Return the (X, Y) coordinate for the center point of the cell that contains the specified text.  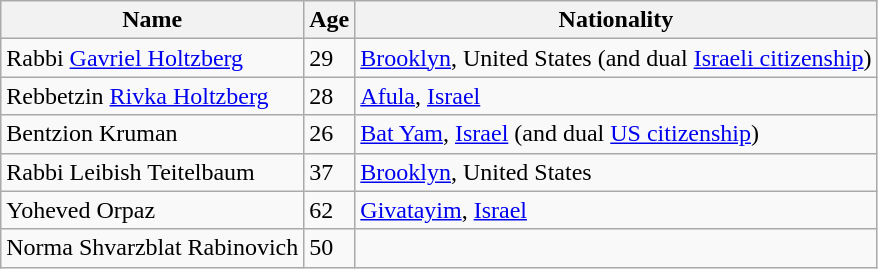
Name (152, 20)
Givatayim, Israel (616, 210)
50 (330, 248)
Bat Yam, Israel (and dual US citizenship) (616, 134)
Yoheved Orpaz (152, 210)
37 (330, 172)
Rabbi Leibish Teitelbaum (152, 172)
Rabbi Gavriel Holtzberg (152, 58)
Age (330, 20)
29 (330, 58)
Brooklyn, United States (and dual Israeli citizenship) (616, 58)
Norma Shvarzblat Rabinovich (152, 248)
Brooklyn, United States (616, 172)
26 (330, 134)
28 (330, 96)
Bentzion Kruman (152, 134)
Afula, Israel (616, 96)
Rebbetzin Rivka Holtzberg (152, 96)
Nationality (616, 20)
62 (330, 210)
